Extract the [x, y] coordinate from the center of the cell holding the provided text.  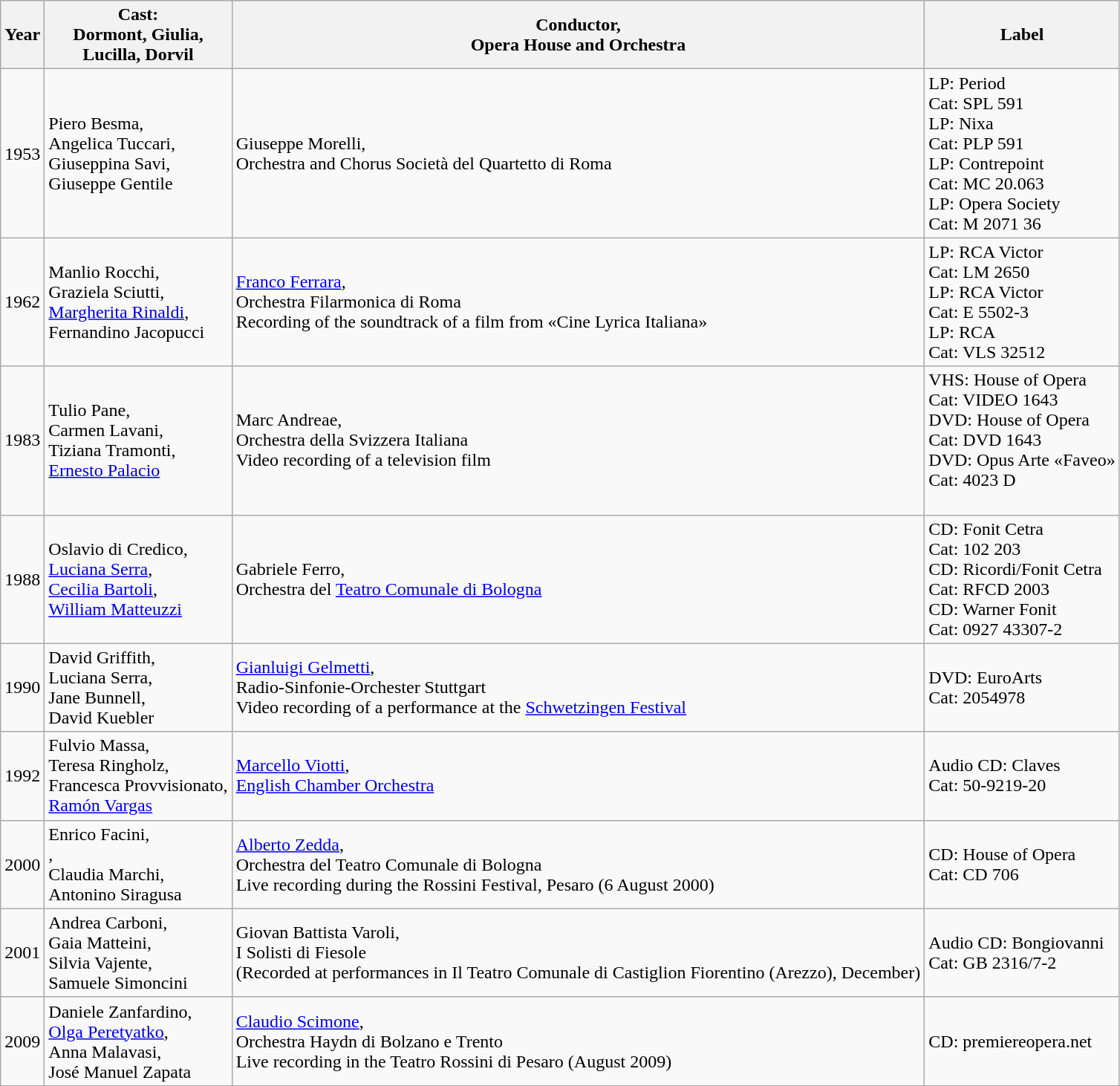
CD: Fonit CetraCat: 102 203CD: Ricordi/Fonit CetraCat: RFCD 2003CD: Warner FonitCat: 0927 43307-2 [1022, 579]
Conductor,Opera House and Orchestra [578, 35]
Claudio Scimone,Orchestra Haydn di Bolzano e TrentoLive recording in the Teatro Rossini di Pesaro (August 2009) [578, 1041]
Piero Besma,Angelica Tuccari,Giuseppina Savi,Giuseppe Gentile [138, 153]
1962 [22, 302]
Marcello Viotti,English Chamber Orchestra [578, 776]
2001 [22, 952]
Franco Ferrara,Orchestra Filarmonica di RomaRecording of the soundtrack of a film from «Cine Lyrica Italiana» [578, 302]
Giovan Battista Varoli,I Solisti di Fiesole(Recorded at performances in Il Teatro Comunale di Castiglion Fiorentino (Arezzo), December) [578, 952]
1992 [22, 776]
Andrea Carboni, Gaia Matteini, Silvia Vajente, Samuele Simoncini [138, 952]
CD: House of OperaCat: CD 706 [1022, 865]
Marc Andreae,Orchestra della Svizzera ItalianaVideo recording of a television film [578, 440]
1953 [22, 153]
David Griffith,Luciana Serra,Jane Bunnell,David Kuebler [138, 688]
Year [22, 35]
1990 [22, 688]
Alberto Zedda,Orchestra del Teatro Comunale di BolognaLive recording during the Rossini Festival, Pesaro (6 August 2000) [578, 865]
Giuseppe Morelli,Orchestra and Chorus Società del Quartetto di Roma [578, 153]
VHS: House of OperaCat: VIDEO 1643DVD: House of OperaCat: DVD 1643DVD: Opus Arte «Faveo»Cat: 4023 D [1022, 440]
Gianluigi Gelmetti,Radio-Sinfonie-Orchester StuttgartVideo recording of a performance at the Schwetzingen Festival [578, 688]
Enrico Facini,,Claudia Marchi,Antonino Siragusa [138, 865]
DVD: EuroArtsCat: 2054978 [1022, 688]
2009 [22, 1041]
2000 [22, 865]
Fulvio Massa, Teresa Ringholz,Francesca Provvisionato,Ramón Vargas [138, 776]
Oslavio di Credico,Luciana Serra,Cecilia Bartoli,William Matteuzzi [138, 579]
CD: premiereopera.net [1022, 1041]
Audio CD: Claves Cat: 50-9219-20 [1022, 776]
1983 [22, 440]
LP: PeriodCat: SPL 591LP: NixaCat: PLP 591LP: ContrepointCat: MC 20.063LP: Opera SocietyCat: M 2071 36 [1022, 153]
Manlio Rocchi,Graziela Sciutti,Margherita Rinaldi,Fernandino Jacopucci [138, 302]
1988 [22, 579]
Audio CD: BongiovanniCat: GB 2316/7-2 [1022, 952]
LP: RCA VictorCat: LM 2650LP: RCA VictorCat: E 5502-3LP: RCACat: VLS 32512 [1022, 302]
Cast: Dormont, Giulia,Lucilla, Dorvil [138, 35]
Daniele Zanfardino,Olga Peretyatko,Anna Malavasi,José Manuel Zapata [138, 1041]
Tulio Pane,Carmen Lavani,Tiziana Tramonti,Ernesto Palacio [138, 440]
Gabriele Ferro,Orchestra del Teatro Comunale di Bologna [578, 579]
Label [1022, 35]
